Return the [x, y] coordinate for the center point of the cell that contains the specified text.  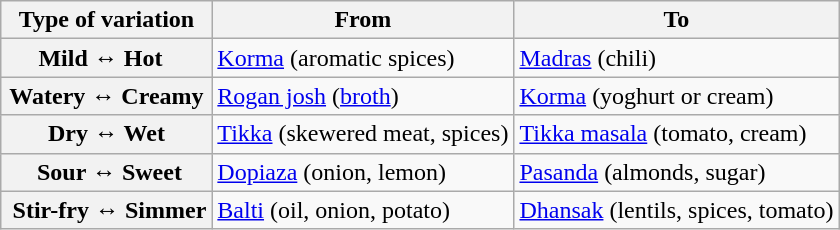
From [363, 20]
Mild ↔ Hot [106, 58]
Korma (yoghurt or cream) [676, 96]
Madras (chili) [676, 58]
To [676, 20]
Watery ↔ Creamy [106, 96]
Pasanda (almonds, sugar) [676, 172]
Balti (oil, onion, potato) [363, 210]
Type of variation [106, 20]
Tikka masala (tomato, cream) [676, 134]
Dhansak (lentils, spices, tomato) [676, 210]
Tikka (skewered meat, spices) [363, 134]
Dry ↔ Wet [106, 134]
Dopiaza (onion, lemon) [363, 172]
Sour ↔ Sweet [106, 172]
Stir-fry ↔ Simmer [106, 210]
Rogan josh (broth) [363, 96]
Korma (aromatic spices) [363, 58]
